Pinpoint the cell where the given text exists, returning its (X, Y) midpoint coordinate. 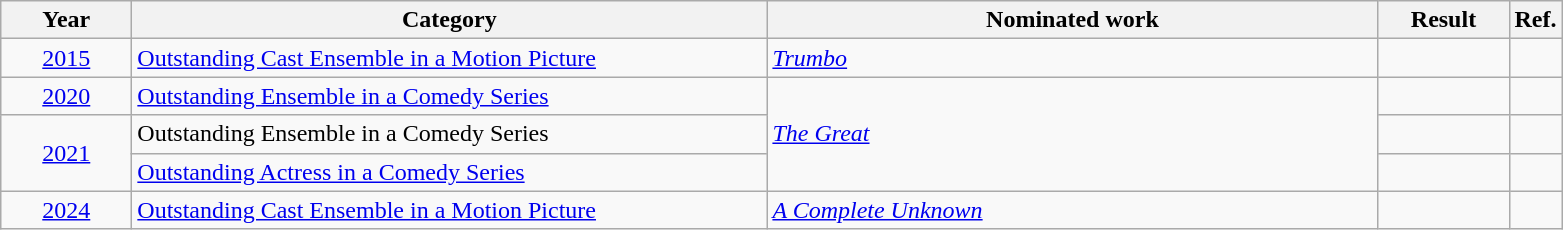
Result (1444, 20)
Nominated work (1072, 20)
Category (450, 20)
Trumbo (1072, 58)
2024 (66, 210)
2021 (66, 153)
Year (66, 20)
Outstanding Actress in a Comedy Series (450, 172)
2015 (66, 58)
A Complete Unknown (1072, 210)
Ref. (1536, 20)
The Great (1072, 134)
2020 (66, 96)
